Return [x, y] of the center of cell containing provided text 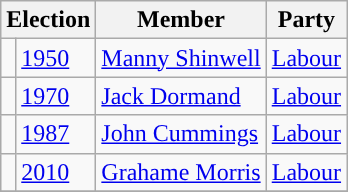
1950 [56, 58]
2010 [56, 172]
1970 [56, 96]
Manny Shinwell [181, 58]
Jack Dormand [181, 96]
1987 [56, 134]
John Cummings [181, 134]
Member [181, 20]
Election [48, 20]
Grahame Morris [181, 172]
Party [306, 20]
